Pinpoint the cell where the given text exists, returning its (X, Y) midpoint coordinate. 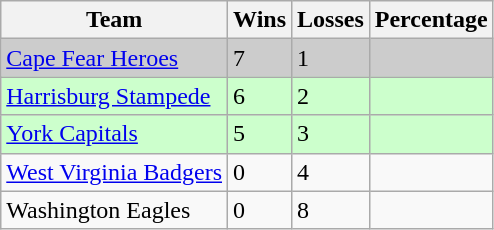
2 (331, 96)
West Virginia Badgers (114, 172)
York Capitals (114, 134)
Wins (260, 20)
1 (331, 58)
4 (331, 172)
8 (331, 210)
7 (260, 58)
Team (114, 20)
5 (260, 134)
Cape Fear Heroes (114, 58)
Percentage (431, 20)
3 (331, 134)
Washington Eagles (114, 210)
Losses (331, 20)
6 (260, 96)
Harrisburg Stampede (114, 96)
